Pinpoint the cell where the given text exists, returning its (x, y) midpoint coordinate. 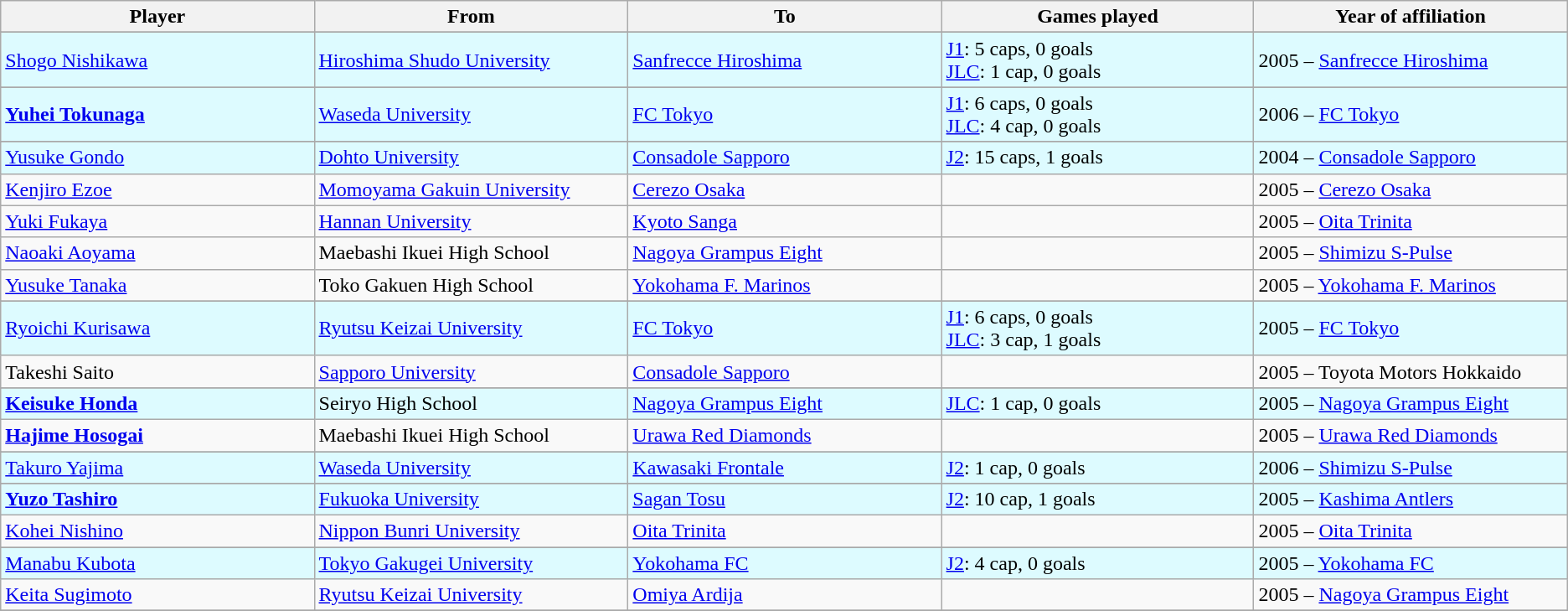
Kyoto Sanga (785, 221)
Yokohama F. Marinos (785, 285)
Urawa Red Diamonds (785, 435)
Sanfrecce Hiroshima (785, 60)
Nippon Bunri University (471, 531)
Year of affiliation (1411, 17)
Hannan University (471, 221)
Momoyama Gakuin University (471, 189)
Kawasaki Frontale (785, 467)
2005 – Cerezo Osaka (1411, 189)
2005 – Sanfrecce Hiroshima (1411, 60)
Keita Sugimoto (157, 595)
Shogo Nishikawa (157, 60)
Yokohama FC (785, 563)
J1: 5 caps, 0 goals JLC: 1 cap, 0 goals (1097, 60)
2005 – Toyota Motors Hokkaido (1411, 371)
Yusuke Tanaka (157, 285)
Sapporo University (471, 371)
2004 – Consadole Sapporo (1411, 158)
J2: 15 caps, 1 goals (1097, 158)
Games played (1097, 17)
Fukuoka University (471, 500)
Player (157, 17)
Kenjiro Ezoe (157, 189)
From (471, 17)
2005 – Yokohama FC (1411, 563)
J2: 1 cap, 0 goals (1097, 467)
Ryoichi Kurisawa (157, 329)
2006 – Shimizu S-Pulse (1411, 467)
To (785, 17)
Seiryo High School (471, 403)
Manabu Kubota (157, 563)
Yuhei Tokunaga (157, 114)
J1: 6 caps, 0 goals JLC: 3 cap, 1 goals (1097, 329)
2005 – Yokohama F. Marinos (1411, 285)
Oita Trinita (785, 531)
Kohei Nishino (157, 531)
Yuzo Tashiro (157, 500)
Takuro Yajima (157, 467)
2005 – Kashima Antlers (1411, 500)
JLC: 1 cap, 0 goals (1097, 403)
Sagan Tosu (785, 500)
J1: 6 caps, 0 goals JLC: 4 cap, 0 goals (1097, 114)
Omiya Ardija (785, 595)
Dohto University (471, 158)
2006 – FC Tokyo (1411, 114)
J2: 10 cap, 1 goals (1097, 500)
2005 – FC Tokyo (1411, 329)
J2: 4 cap, 0 goals (1097, 563)
Keisuke Honda (157, 403)
2005 – Shimizu S-Pulse (1411, 253)
Tokyo Gakugei University (471, 563)
Cerezo Osaka (785, 189)
Takeshi Saito (157, 371)
Yusuke Gondo (157, 158)
2005 – Urawa Red Diamonds (1411, 435)
Naoaki Aoyama (157, 253)
Toko Gakuen High School (471, 285)
Hajime Hosogai (157, 435)
Hiroshima Shudo University (471, 60)
Yuki Fukaya (157, 221)
